Provide the [x, y] coordinate of the cell's center where the given text is located.  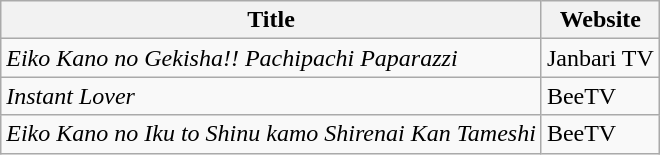
Title [272, 20]
Eiko Kano no Gekisha!! Pachipachi Paparazzi [272, 58]
Janbari TV [600, 58]
Instant Lover [272, 96]
Website [600, 20]
Eiko Kano no Iku to Shinu kamo Shirenai Kan Tameshi [272, 134]
